Provide the [X, Y] coordinate of the cell's center where the given text is located.  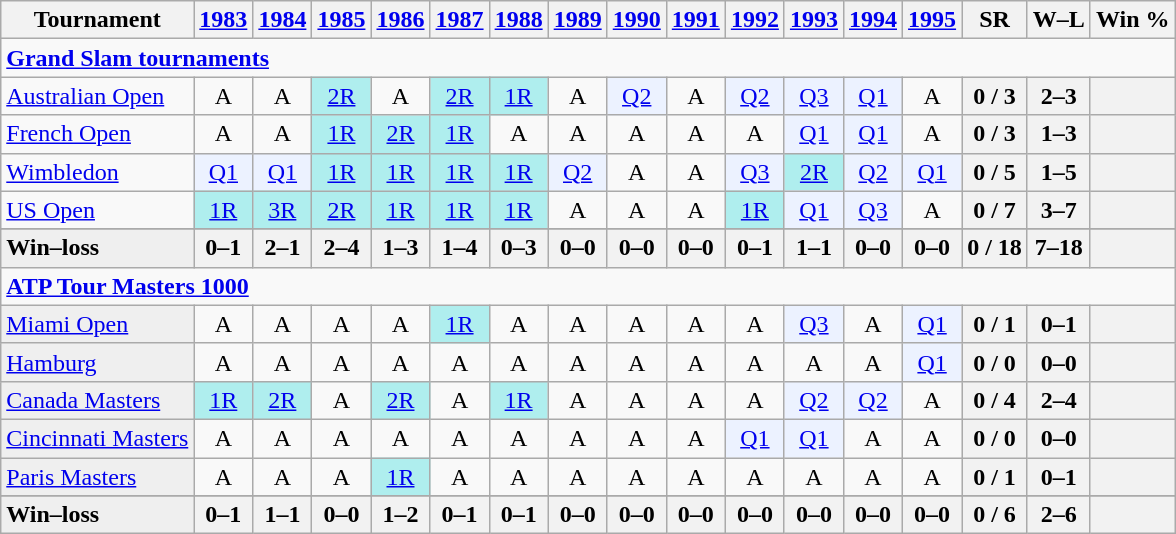
SR [995, 20]
Cincinnati Masters [98, 438]
Canada Masters [98, 400]
2–3 [1058, 96]
0–3 [518, 248]
Australian Open [98, 96]
3–7 [1058, 210]
Paris Masters [98, 477]
0 / 6 [995, 515]
0 / 18 [995, 248]
0 / 7 [995, 210]
US Open [98, 210]
7–18 [1058, 248]
ATP Tour Masters 1000 [588, 286]
Grand Slam tournaments [588, 58]
1985 [342, 20]
1–2 [400, 515]
1992 [754, 20]
0 / 5 [995, 172]
1994 [872, 20]
1991 [696, 20]
French Open [98, 134]
2–6 [1058, 515]
Tournament [98, 20]
1–5 [1058, 172]
1987 [460, 20]
1988 [518, 20]
1983 [224, 20]
1989 [578, 20]
Hamburg [98, 362]
0 / 4 [995, 400]
1993 [814, 20]
W–L [1058, 20]
3R [282, 210]
1995 [932, 20]
Win % [1132, 20]
Wimbledon [98, 172]
1986 [400, 20]
Miami Open [98, 324]
1990 [636, 20]
2–1 [282, 248]
1984 [282, 20]
1–4 [460, 248]
